Extract the (X, Y) coordinate from the center of the cell holding the provided text.  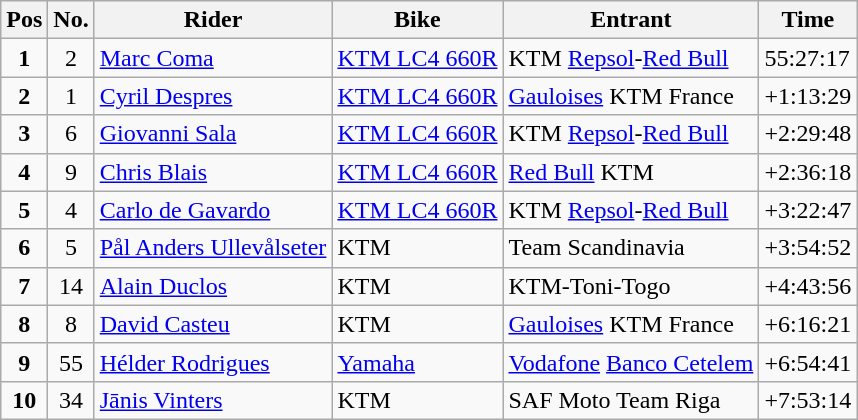
Pål Anders Ullevålseter (213, 248)
55:27:17 (808, 58)
Red Bull KTM (631, 172)
+6:16:21 (808, 324)
Time (808, 20)
34 (71, 400)
Bike (418, 20)
Yamaha (418, 362)
7 (24, 286)
+2:29:48 (808, 134)
+2:36:18 (808, 172)
SAF Moto Team Riga (631, 400)
No. (71, 20)
KTM-Toni-Togo (631, 286)
Rider (213, 20)
+7:53:14 (808, 400)
Carlo de Gavardo (213, 210)
Pos (24, 20)
Giovanni Sala (213, 134)
+4:43:56 (808, 286)
Team Scandinavia (631, 248)
+1:13:29 (808, 96)
Chris Blais (213, 172)
David Casteu (213, 324)
Marc Coma (213, 58)
+3:54:52 (808, 248)
Vodafone Banco Cetelem (631, 362)
Entrant (631, 20)
+6:54:41 (808, 362)
Alain Duclos (213, 286)
Jānis Vinters (213, 400)
10 (24, 400)
+3:22:47 (808, 210)
Cyril Despres (213, 96)
Hélder Rodrigues (213, 362)
3 (24, 134)
55 (71, 362)
14 (71, 286)
